Pinpoint the cell where the given text exists, returning its [X, Y] midpoint coordinate. 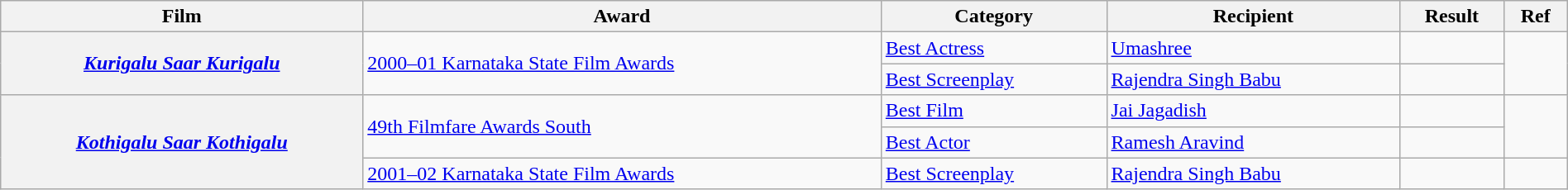
Film [182, 17]
2000–01 Karnataka State Film Awards [622, 64]
Recipient [1254, 17]
Result [1452, 17]
Ramesh Aravind [1254, 142]
2001–02 Karnataka State Film Awards [622, 173]
Best Actress [994, 48]
Award [622, 17]
Kothigalu Saar Kothigalu [182, 142]
Best Actor [994, 142]
Kurigalu Saar Kurigalu [182, 64]
Category [994, 17]
Umashree [1254, 48]
Jai Jagadish [1254, 111]
49th Filmfare Awards South [622, 126]
Best Film [994, 111]
Ref [1535, 17]
